From the cell containing the given text, extract its center point as (x, y) coordinate. 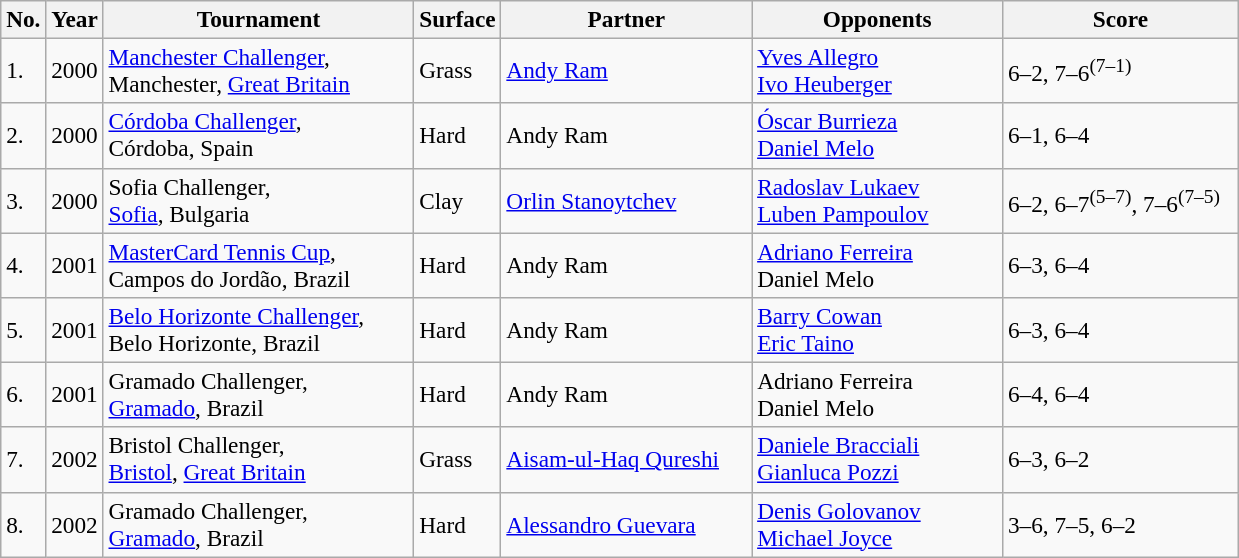
7. (24, 460)
Clay (458, 200)
6. (24, 394)
Manchester Challenger,Manchester, Great Britain (258, 70)
Yves Allegro Ivo Heuberger (878, 70)
Sofia Challenger,Sofia, Bulgaria (258, 200)
1. (24, 70)
Orlin Stanoytchev (626, 200)
Surface (458, 19)
5. (24, 330)
Aisam-ul-Haq Qureshi (626, 460)
Bristol Challenger,Bristol, Great Britain (258, 460)
Radoslav Lukaev Luben Pampoulov (878, 200)
Denis Golovanov Michael Joyce (878, 524)
6–1, 6–4 (1121, 136)
6–2, 6–7(5–7), 7–6(7–5) (1121, 200)
Belo Horizonte Challenger,Belo Horizonte, Brazil (258, 330)
Daniele Bracciali Gianluca Pozzi (878, 460)
3–6, 7–5, 6–2 (1121, 524)
6–4, 6–4 (1121, 394)
4. (24, 264)
Partner (626, 19)
No. (24, 19)
Óscar Burrieza Daniel Melo (878, 136)
8. (24, 524)
Year (74, 19)
6–3, 6–2 (1121, 460)
Score (1121, 19)
Córdoba Challenger,Córdoba, Spain (258, 136)
Barry Cowan Eric Taino (878, 330)
Opponents (878, 19)
MasterCard Tennis Cup,Campos do Jordão, Brazil (258, 264)
6–2, 7–6(7–1) (1121, 70)
3. (24, 200)
2. (24, 136)
Alessandro Guevara (626, 524)
Tournament (258, 19)
